Detect which cell encompasses the target text, then output its [x, y] center coordinate. 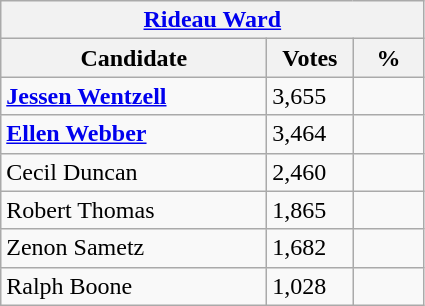
Zenon Sametz [134, 248]
1,028 [310, 286]
1,682 [310, 248]
Votes [310, 58]
3,464 [310, 134]
Cecil Duncan [134, 172]
Ellen Webber [134, 134]
Jessen Wentzell [134, 96]
2,460 [310, 172]
Rideau Ward [212, 20]
Robert Thomas [134, 210]
Candidate [134, 58]
3,655 [310, 96]
Ralph Boone [134, 286]
% [388, 58]
1,865 [310, 210]
